Capture the cell that displays the provided text and extract its [X, Y] central coordinate. 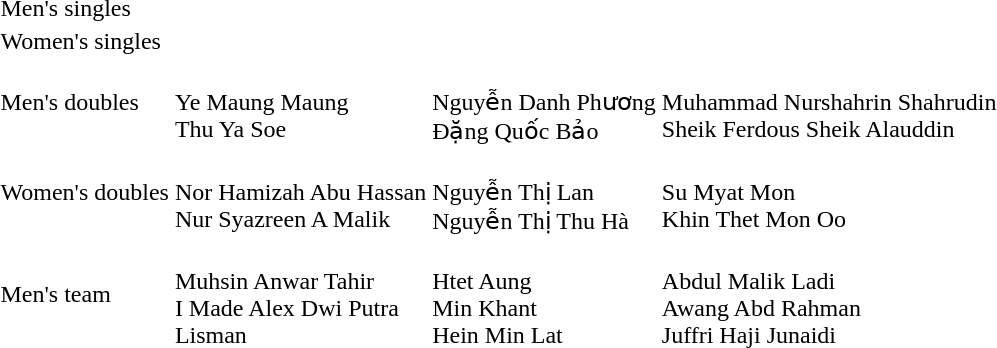
Nor Hamizah Abu HassanNur Syazreen A Malik [300, 192]
Ye Maung MaungThu Ya Soe [300, 102]
Nguyễn Danh PhươngĐặng Quốc Bảo [544, 102]
Nguyễn Thị LanNguyễn Thị Thu Hà [544, 192]
